Pinpoint the cell where the given text exists, returning its (X, Y) midpoint coordinate. 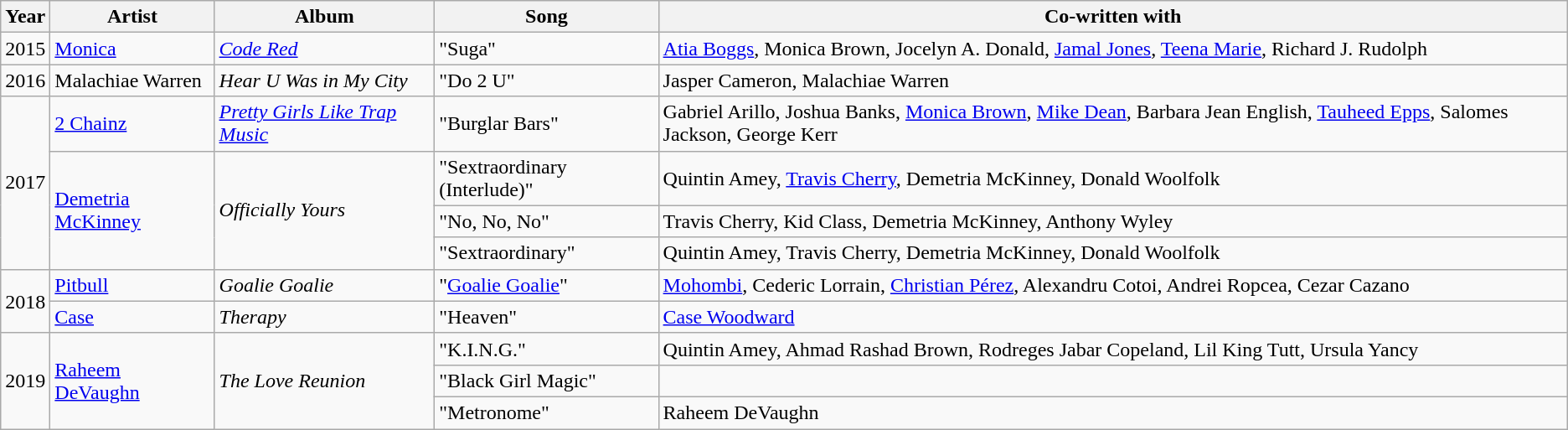
Artist (132, 17)
"Do 2 U" (546, 80)
Atia Boggs, Monica Brown, Jocelyn A. Donald, Jamal Jones, Teena Marie, Richard J. Rudolph (1112, 49)
Mohombi, Cederic Lorrain, Christian Pérez, Alexandru Cotoi, Andrei Ropcea, Cezar Cazano (1112, 285)
"No, No, No" (546, 221)
"Black Girl Magic" (546, 381)
2019 (25, 381)
2 Chainz (132, 124)
2018 (25, 301)
"Suga" (546, 49)
Malachiae Warren (132, 80)
Co-written with (1112, 17)
"Sextraordinary (Interlude)" (546, 178)
Case Woodward (1112, 317)
"K.I.N.G." (546, 349)
Goalie Goalie (325, 285)
Officially Yours (325, 210)
The Love Reunion (325, 381)
"Sextraordinary" (546, 253)
Monica (132, 49)
Pitbull (132, 285)
Hear U Was in My City (325, 80)
2017 (25, 183)
"Burglar Bars" (546, 124)
2016 (25, 80)
"Metronome" (546, 412)
Therapy (325, 317)
Code Red (325, 49)
Case (132, 317)
Pretty Girls Like Trap Music (325, 124)
"Heaven" (546, 317)
2015 (25, 49)
Quintin Amey, Ahmad Rashad Brown, Rodreges Jabar Copeland, Lil King Tutt, Ursula Yancy (1112, 349)
Song (546, 17)
Travis Cherry, Kid Class, Demetria McKinney, Anthony Wyley (1112, 221)
Year (25, 17)
Album (325, 17)
"Goalie Goalie" (546, 285)
Demetria McKinney (132, 210)
Jasper Cameron, Malachiae Warren (1112, 80)
Gabriel Arillo, Joshua Banks, Monica Brown, Mike Dean, Barbara Jean English, Tauheed Epps, Salomes Jackson, George Kerr (1112, 124)
